Output the (X, Y) coordinate of the center of the cell containing the given text.  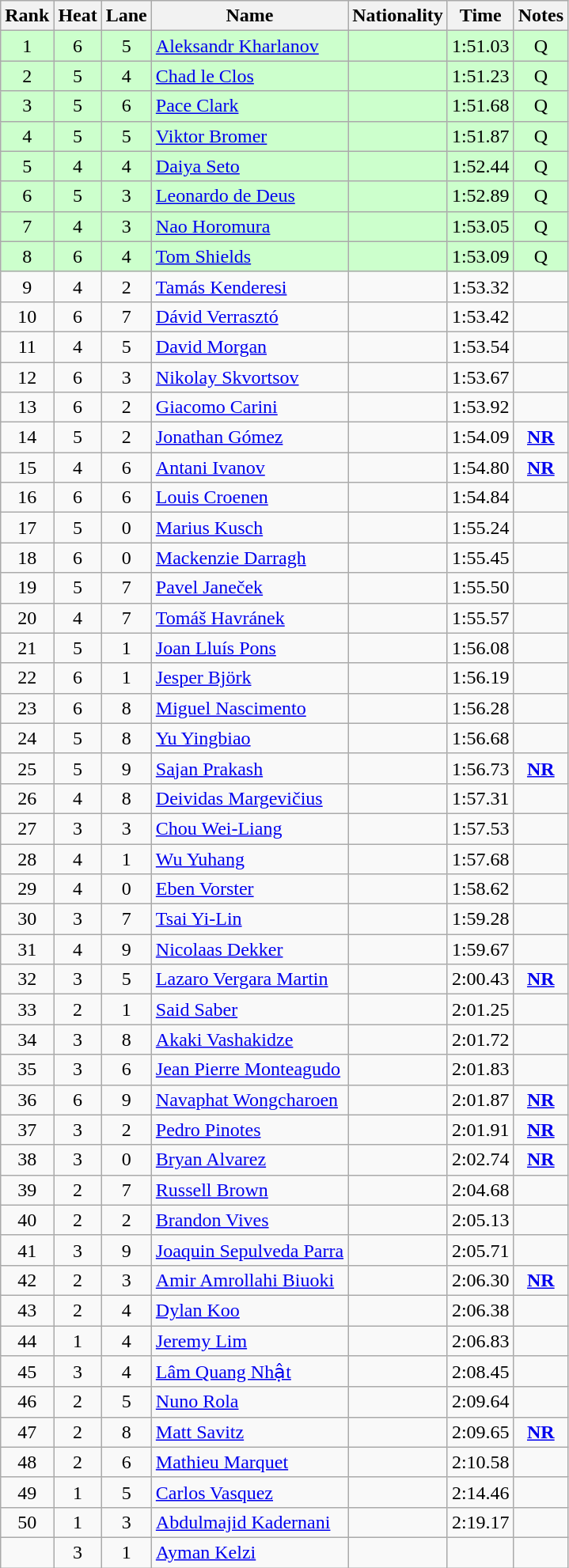
17 (27, 528)
39 (27, 1190)
50 (27, 1522)
Jean Pierre Monteagudo (249, 1070)
1:56.28 (480, 708)
2:06.83 (480, 1341)
Chou Wei-Liang (249, 828)
Pedro Pinotes (249, 1130)
2:10.58 (480, 1462)
Tomáš Havránek (249, 618)
Ayman Kelzi (249, 1552)
David Morgan (249, 347)
1:58.62 (480, 889)
1:57.68 (480, 858)
1:53.54 (480, 347)
2:01.83 (480, 1070)
32 (27, 979)
Leonardo de Deus (249, 196)
Navaphat Wongcharoen (249, 1100)
1:57.31 (480, 798)
2:04.68 (480, 1190)
Sajan Prakash (249, 768)
Louis Croenen (249, 498)
2:14.46 (480, 1492)
1:54.84 (480, 498)
Joaquin Sepulveda Parra (249, 1250)
1:53.05 (480, 226)
Lazaro Vergara Martin (249, 979)
Name (249, 16)
Matt Savitz (249, 1432)
1:51.68 (480, 106)
Time (480, 16)
Notes (541, 16)
Carlos Vasquez (249, 1492)
43 (27, 1310)
2:09.64 (480, 1402)
Viktor Bromer (249, 136)
44 (27, 1341)
26 (27, 798)
1:55.57 (480, 618)
14 (27, 437)
20 (27, 618)
1:51.87 (480, 136)
Akaki Vashakidze (249, 1040)
Tamás Kenderesi (249, 286)
2:01.87 (480, 1100)
Nuno Rola (249, 1402)
16 (27, 498)
2:06.30 (480, 1280)
Nicolaas Dekker (249, 949)
Daiya Seto (249, 166)
1:52.89 (480, 196)
47 (27, 1432)
Jesper Björk (249, 678)
27 (27, 828)
1:54.09 (480, 437)
1:51.23 (480, 76)
35 (27, 1070)
Jonathan Gómez (249, 437)
41 (27, 1250)
30 (27, 919)
29 (27, 889)
Dylan Koo (249, 1310)
2:01.72 (480, 1040)
2:06.38 (480, 1310)
1:55.24 (480, 528)
2:08.45 (480, 1372)
Mathieu Marquet (249, 1462)
Heat (78, 16)
Pavel Janeček (249, 588)
Lâm Quang Nhật (249, 1372)
Wu Yuhang (249, 858)
11 (27, 347)
1:52.44 (480, 166)
1:56.08 (480, 648)
42 (27, 1280)
Tsai Yi-Lin (249, 919)
46 (27, 1402)
2:19.17 (480, 1522)
1:59.67 (480, 949)
1:54.80 (480, 468)
28 (27, 858)
31 (27, 949)
2:00.43 (480, 979)
18 (27, 558)
1:53.92 (480, 407)
13 (27, 407)
Russell Brown (249, 1190)
Miguel Nascimento (249, 708)
49 (27, 1492)
Jeremy Lim (249, 1341)
1:53.67 (480, 377)
1:53.42 (480, 316)
Nikolay Skvortsov (249, 377)
1:55.45 (480, 558)
1:53.32 (480, 286)
25 (27, 768)
1:56.68 (480, 738)
45 (27, 1372)
1:59.28 (480, 919)
24 (27, 738)
Rank (27, 16)
15 (27, 468)
1:53.09 (480, 256)
Lane (127, 16)
Bryan Alvarez (249, 1160)
Antani Ivanov (249, 468)
19 (27, 588)
Nationality (398, 16)
Pace Clark (249, 106)
1:55.50 (480, 588)
1:57.53 (480, 828)
Tom Shields (249, 256)
Chad le Clos (249, 76)
2:05.71 (480, 1250)
48 (27, 1462)
1:51.03 (480, 46)
Brandon Vives (249, 1220)
1:56.73 (480, 768)
23 (27, 708)
21 (27, 648)
37 (27, 1130)
22 (27, 678)
2:01.91 (480, 1130)
2:01.25 (480, 1009)
10 (27, 316)
33 (27, 1009)
Dávid Verrasztó (249, 316)
Aleksandr Kharlanov (249, 46)
Giacomo Carini (249, 407)
Amir Amrollahi Biuoki (249, 1280)
Nao Horomura (249, 226)
Abdulmajid Kadernani (249, 1522)
12 (27, 377)
Mackenzie Darragh (249, 558)
Deividas Margevičius (249, 798)
40 (27, 1220)
Eben Vorster (249, 889)
2:02.74 (480, 1160)
1:56.19 (480, 678)
36 (27, 1100)
2:05.13 (480, 1220)
2:09.65 (480, 1432)
38 (27, 1160)
Said Saber (249, 1009)
Joan Lluís Pons (249, 648)
34 (27, 1040)
Marius Kusch (249, 528)
Yu Yingbiao (249, 738)
